Determine the (X, Y) coordinate at the center of the cell enclosing the given text.  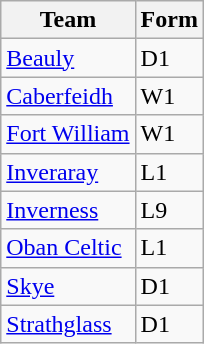
Team (68, 20)
Fort William (68, 134)
Beauly (68, 58)
Caberfeidh (68, 96)
Oban Celtic (68, 248)
Inverness (68, 210)
Skye (68, 286)
Strathglass (68, 324)
L9 (169, 210)
Inveraray (68, 172)
Form (169, 20)
